Find where the given text appears and provide that cell's center as [x, y] coordinate. 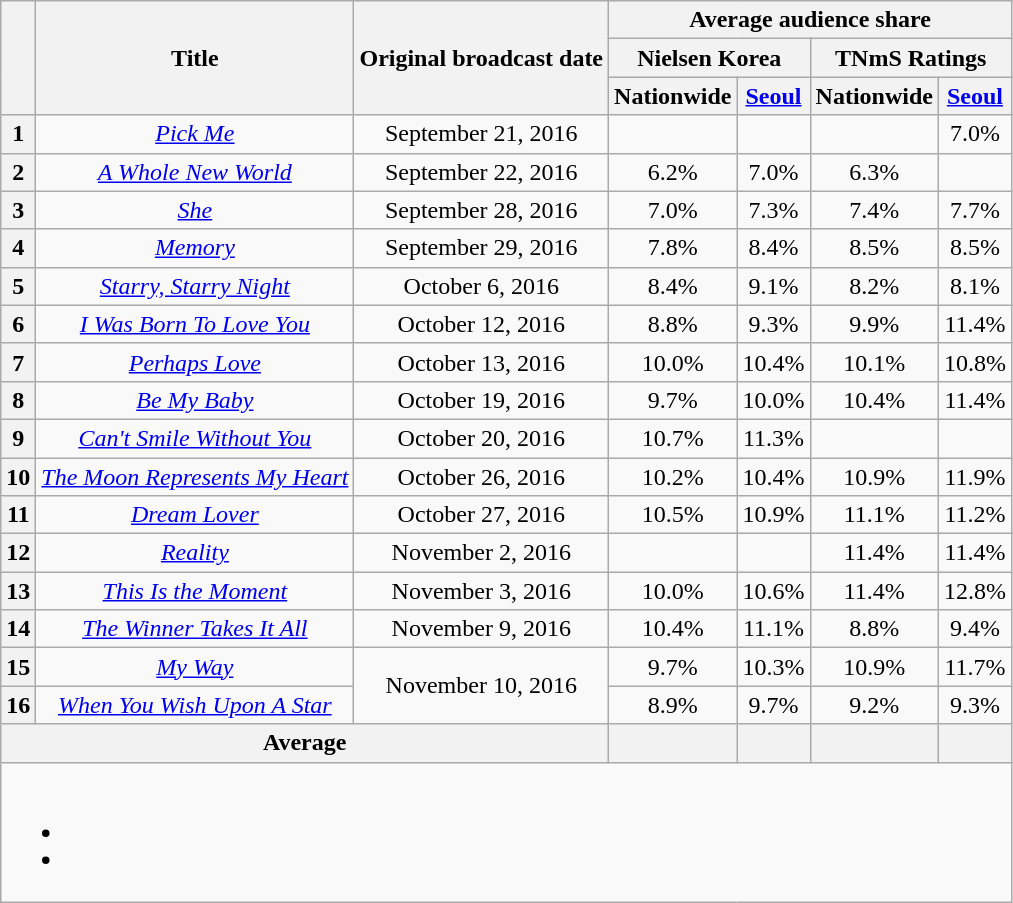
11.7% [974, 667]
October 12, 2016 [482, 324]
1 [18, 134]
15 [18, 667]
September 29, 2016 [482, 248]
8.2% [874, 286]
4 [18, 248]
November 2, 2016 [482, 553]
9.1% [774, 286]
Pick Me [195, 134]
13 [18, 591]
October 20, 2016 [482, 438]
14 [18, 629]
October 6, 2016 [482, 286]
3 [18, 210]
Dream Lover [195, 515]
8 [18, 400]
November 10, 2016 [482, 686]
10.7% [673, 438]
11.9% [974, 477]
9.2% [874, 705]
7.4% [874, 210]
She [195, 210]
The Winner Takes It All [195, 629]
12 [18, 553]
9.4% [974, 629]
10.1% [874, 362]
October 13, 2016 [482, 362]
Memory [195, 248]
I Was Born To Love You [195, 324]
16 [18, 705]
The Moon Represents My Heart [195, 477]
7.8% [673, 248]
September 21, 2016 [482, 134]
September 28, 2016 [482, 210]
Be My Baby [195, 400]
TNmS Ratings [910, 58]
This Is the Moment [195, 591]
Original broadcast date [482, 58]
6.3% [874, 172]
6.2% [673, 172]
5 [18, 286]
12.8% [974, 591]
2 [18, 172]
Can't Smile Without You [195, 438]
7 [18, 362]
10.2% [673, 477]
A Whole New World [195, 172]
Average [305, 743]
10 [18, 477]
7.3% [774, 210]
September 22, 2016 [482, 172]
November 9, 2016 [482, 629]
November 3, 2016 [482, 591]
Average audience share [810, 20]
Title [195, 58]
7.7% [974, 210]
October 19, 2016 [482, 400]
October 27, 2016 [482, 515]
9.9% [874, 324]
8.1% [974, 286]
10.3% [774, 667]
11.3% [774, 438]
8.9% [673, 705]
10.8% [974, 362]
October 26, 2016 [482, 477]
10.5% [673, 515]
9 [18, 438]
6 [18, 324]
Nielsen Korea [710, 58]
My Way [195, 667]
Reality [195, 553]
Starry, Starry Night [195, 286]
11.2% [974, 515]
When You Wish Upon A Star [195, 705]
11 [18, 515]
Perhaps Love [195, 362]
10.6% [774, 591]
